Determine the (X, Y) coordinate at the center of the cell enclosing the given text.  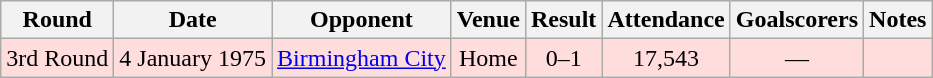
4 January 1975 (193, 58)
Home (488, 58)
Notes (898, 20)
Goalscorers (796, 20)
17,543 (666, 58)
Venue (488, 20)
Date (193, 20)
0–1 (563, 58)
Attendance (666, 20)
Birmingham City (362, 58)
3rd Round (58, 58)
Opponent (362, 20)
Result (563, 20)
Round (58, 20)
— (796, 58)
